Return [x, y] of the center of cell containing provided text 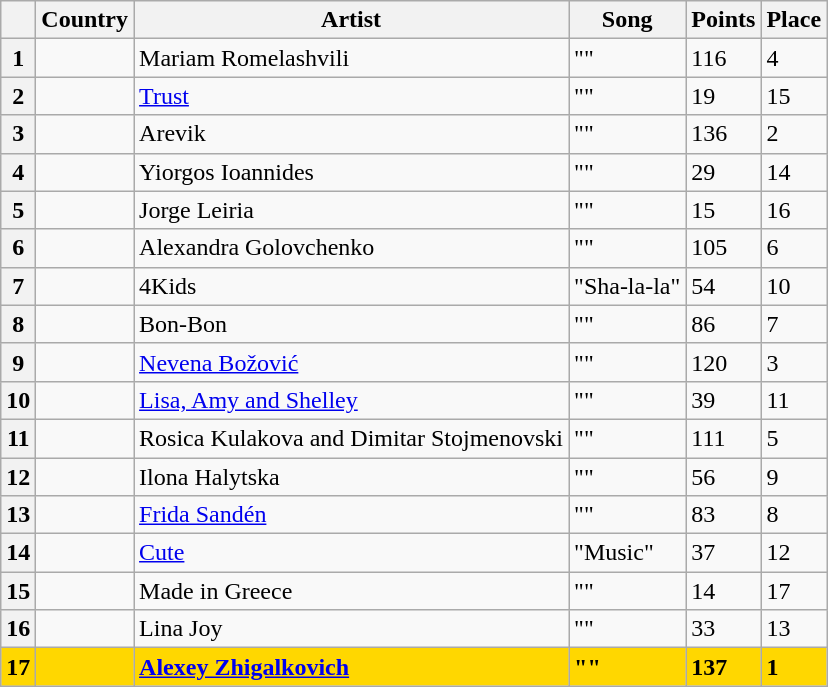
39 [724, 400]
83 [724, 515]
116 [724, 58]
Trust [352, 96]
Country [85, 20]
Jorge Leiria [352, 210]
120 [724, 362]
54 [724, 286]
Alexandra Golovchenko [352, 248]
86 [724, 324]
Points [724, 20]
137 [724, 667]
Ilona Halytska [352, 477]
Rosica Kulakova and Dimitar Stojmenovski [352, 438]
136 [724, 134]
37 [724, 553]
Mariam Romelashvili [352, 58]
Yiorgos Ioannides [352, 172]
33 [724, 629]
Song [628, 20]
4Kids [352, 286]
Cute [352, 553]
29 [724, 172]
Lisa, Amy and Shelley [352, 400]
105 [724, 248]
Frida Sandén [352, 515]
Nevena Božović [352, 362]
Alexey Zhigalkovich [352, 667]
"Sha-la-la" [628, 286]
"Music" [628, 553]
19 [724, 96]
111 [724, 438]
56 [724, 477]
Place [794, 20]
Lina Joy [352, 629]
Bon-Bon [352, 324]
Made in Greece [352, 591]
Arevik [352, 134]
Artist [352, 20]
